Determine the [X, Y] coordinate at the center of the cell enclosing the given text.  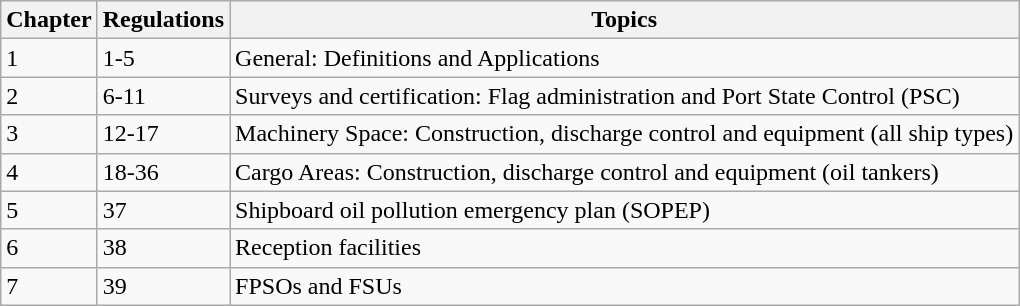
18-36 [163, 172]
38 [163, 248]
FPSOs and FSUs [624, 286]
2 [49, 96]
Machinery Space: Construction, discharge control and equipment (all ship types) [624, 134]
Topics [624, 20]
1-5 [163, 58]
4 [49, 172]
39 [163, 286]
7 [49, 286]
3 [49, 134]
Reception facilities [624, 248]
General: Definitions and Applications [624, 58]
Cargo Areas: Construction, discharge control and equipment (oil tankers) [624, 172]
1 [49, 58]
12-17 [163, 134]
Shipboard oil pollution emergency plan (SOPEP) [624, 210]
Chapter [49, 20]
6-11 [163, 96]
37 [163, 210]
Regulations [163, 20]
Surveys and certification: Flag administration and Port State Control (PSC) [624, 96]
5 [49, 210]
6 [49, 248]
